Determine the (x, y) coordinate at the center of the cell enclosing the given text.  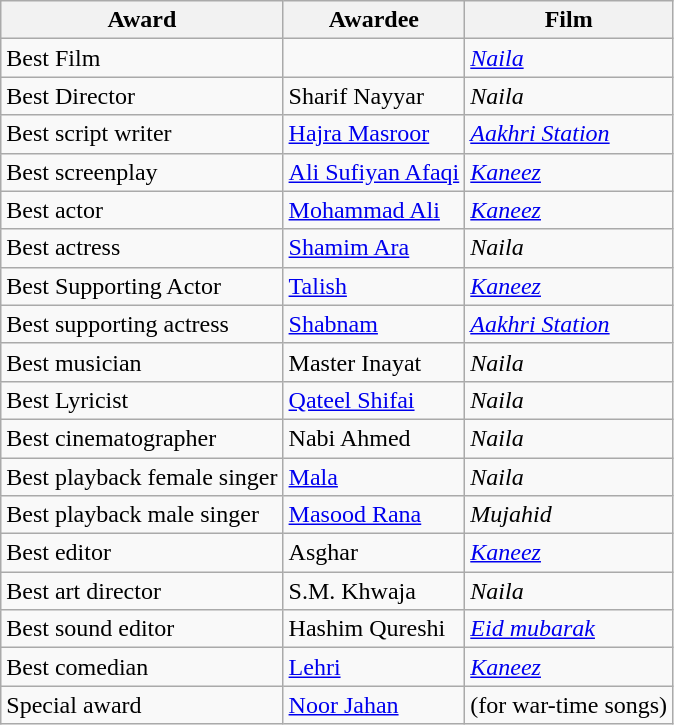
Shamim Ara (374, 248)
Best cinematographer (142, 438)
Ali Sufiyan Afaqi (374, 172)
Sharif Nayyar (374, 96)
Hajra Masroor (374, 134)
Best comedian (142, 667)
Master Inayat (374, 362)
Best script writer (142, 134)
Hashim Qureshi (374, 629)
Best musician (142, 362)
Best actress (142, 248)
Best playback female singer (142, 477)
Best Lyricist (142, 400)
S.M. Khwaja (374, 591)
Best supporting actress (142, 324)
Film (569, 20)
Lehri (374, 667)
Best Supporting Actor (142, 286)
Special award (142, 705)
Nabi Ahmed (374, 438)
Best Director (142, 96)
Best sound editor (142, 629)
Best editor (142, 553)
Noor Jahan (374, 705)
Masood Rana (374, 515)
Award (142, 20)
Mujahid (569, 515)
Best actor (142, 210)
Best Film (142, 58)
(for war-time songs) (569, 705)
Mohammad Ali (374, 210)
Best screenplay (142, 172)
Asghar (374, 553)
Mala (374, 477)
Best art director (142, 591)
Best playback male singer (142, 515)
Talish (374, 286)
Qateel Shifai (374, 400)
Awardee (374, 20)
Eid mubarak (569, 629)
Shabnam (374, 324)
